Identify which cell holds the provided text, then report its [X, Y] central coordinate. 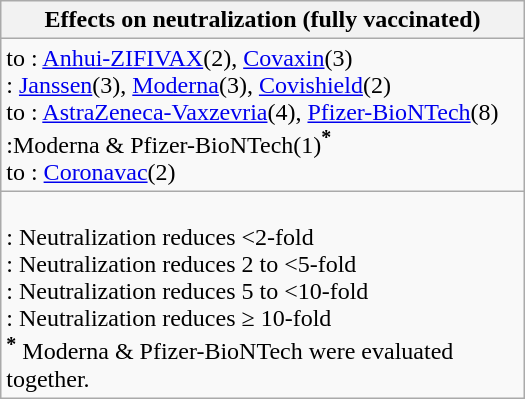
Effects on neutralization (fully vaccinated) [263, 20]
